Search for the cell housing the specified text and yield its [X, Y] center coordinate. 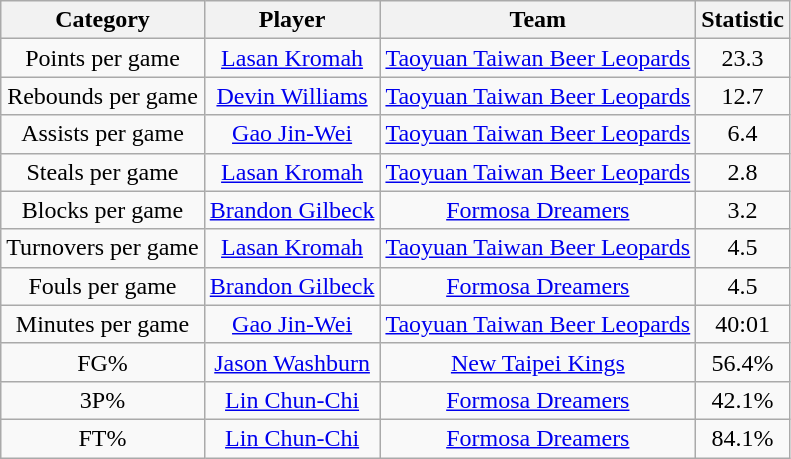
Points per game [102, 58]
56.4% [743, 362]
New Taipei Kings [538, 362]
3.2 [743, 210]
Fouls per game [102, 286]
Turnovers per game [102, 248]
Category [102, 20]
FG% [102, 362]
Rebounds per game [102, 96]
Steals per game [102, 172]
Devin Williams [292, 96]
42.1% [743, 400]
3P% [102, 400]
Player [292, 20]
Minutes per game [102, 324]
12.7 [743, 96]
23.3 [743, 58]
Team [538, 20]
Assists per game [102, 134]
84.1% [743, 438]
40:01 [743, 324]
2.8 [743, 172]
Jason Washburn [292, 362]
Blocks per game [102, 210]
FT% [102, 438]
6.4 [743, 134]
Statistic [743, 20]
